Scan for the cell matching the given text and deliver its [X, Y] coordinate at center. 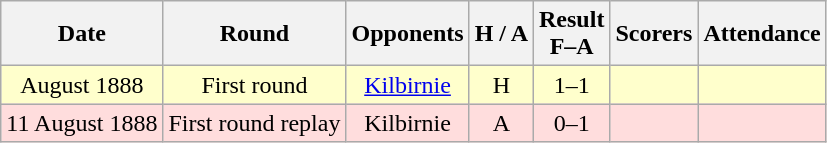
H / A [501, 34]
H [501, 85]
ResultF–A [572, 34]
Round [254, 34]
1–1 [572, 85]
Scorers [654, 34]
First round replay [254, 123]
A [501, 123]
Opponents [408, 34]
Attendance [762, 34]
Date [82, 34]
August 1888 [82, 85]
First round [254, 85]
11 August 1888 [82, 123]
0–1 [572, 123]
